Identify which cell holds the provided text, then report its (x, y) central coordinate. 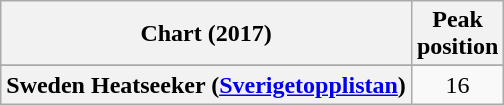
Peak position (457, 34)
16 (457, 85)
Sweden Heatseeker (Sverigetopplistan) (206, 85)
Chart (2017) (206, 34)
